Return (X, Y) of the center of cell containing provided text 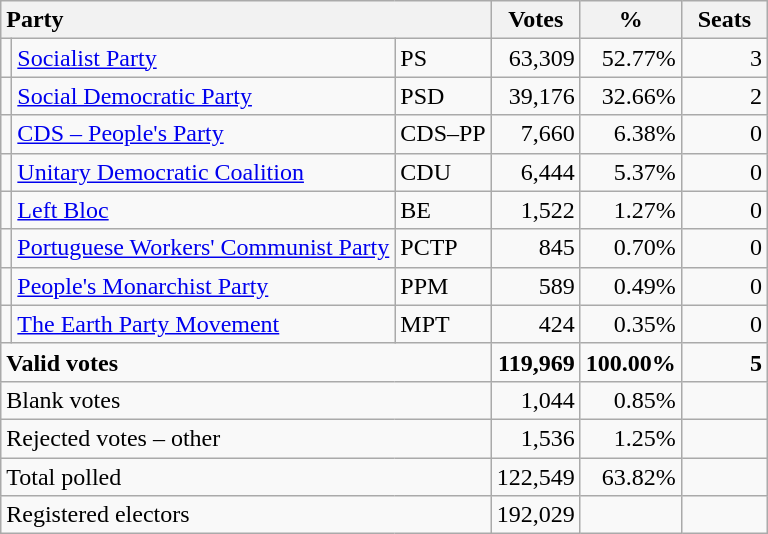
63,309 (536, 58)
1.25% (630, 438)
BE (443, 210)
3 (724, 58)
PCTP (443, 248)
100.00% (630, 362)
845 (536, 248)
PPM (443, 286)
1,044 (536, 400)
0.49% (630, 286)
1,522 (536, 210)
Left Bloc (204, 210)
Total polled (246, 477)
Seats (724, 20)
CDS – People's Party (204, 134)
589 (536, 286)
CDS–PP (443, 134)
1,536 (536, 438)
People's Monarchist Party (204, 286)
The Earth Party Movement (204, 324)
6.38% (630, 134)
Votes (536, 20)
5 (724, 362)
Blank votes (246, 400)
424 (536, 324)
Unitary Democratic Coalition (204, 172)
6,444 (536, 172)
122,549 (536, 477)
Rejected votes – other (246, 438)
39,176 (536, 96)
7,660 (536, 134)
52.77% (630, 58)
MPT (443, 324)
% (630, 20)
32.66% (630, 96)
PSD (443, 96)
63.82% (630, 477)
192,029 (536, 515)
1.27% (630, 210)
Socialist Party (204, 58)
5.37% (630, 172)
Valid votes (246, 362)
CDU (443, 172)
119,969 (536, 362)
0.35% (630, 324)
Party (246, 20)
2 (724, 96)
Portuguese Workers' Communist Party (204, 248)
0.70% (630, 248)
PS (443, 58)
Registered electors (246, 515)
0.85% (630, 400)
Social Democratic Party (204, 96)
